Scan for the cell matching the given text and deliver its [X, Y] coordinate at center. 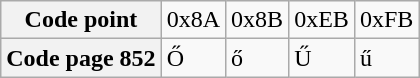
0x8B [258, 20]
Ő [193, 58]
0x8A [193, 20]
Code page 852 [81, 58]
0xFB [386, 20]
ő [258, 58]
0xEB [322, 20]
Ű [322, 58]
Code point [81, 20]
ű [386, 58]
